Scan for the cell matching the given text and deliver its (x, y) coordinate at center. 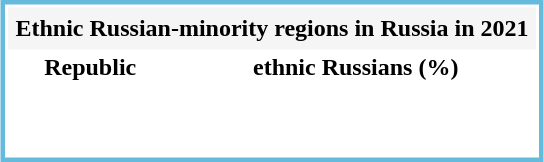
Republic (90, 67)
Ethnic Russian-minority regions in Russia in 2021 (272, 29)
ethnic Russians (%) (356, 67)
